For the text-containing cell, return its midpoint in (x, y) coordinate format. 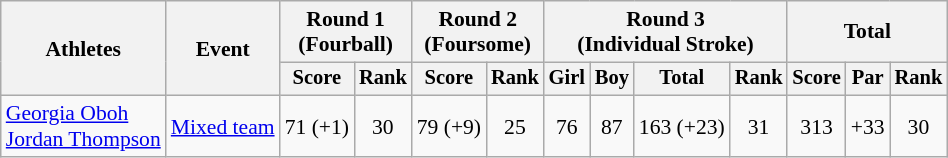
31 (759, 126)
76 (567, 126)
79 (+9) (449, 126)
Round 2(Foursome) (478, 32)
Round 3(Individual Stroke) (666, 32)
313 (816, 126)
71 (+1) (317, 126)
+33 (868, 126)
Girl (567, 79)
Event (223, 48)
Par (868, 79)
Georgia ObohJordan Thompson (84, 126)
Mixed team (223, 126)
Round 1(Fourball) (346, 32)
163 (+23) (682, 126)
Athletes (84, 48)
25 (515, 126)
Boy (612, 79)
87 (612, 126)
